Capture the cell that displays the provided text and extract its (X, Y) central coordinate. 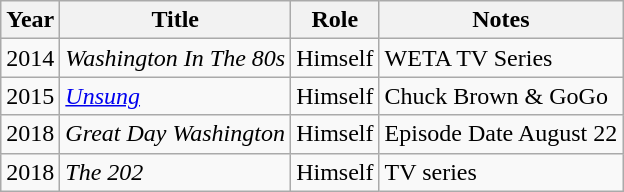
Chuck Brown & GoGo (501, 96)
Washington In The 80s (176, 58)
Title (176, 20)
Episode Date August 22 (501, 134)
2015 (30, 96)
Year (30, 20)
2014 (30, 58)
Notes (501, 20)
Role (335, 20)
TV series (501, 172)
WETA TV Series (501, 58)
The 202 (176, 172)
Unsung (176, 96)
Great Day Washington (176, 134)
